Detect which cell encompasses the target text, then output its (X, Y) center coordinate. 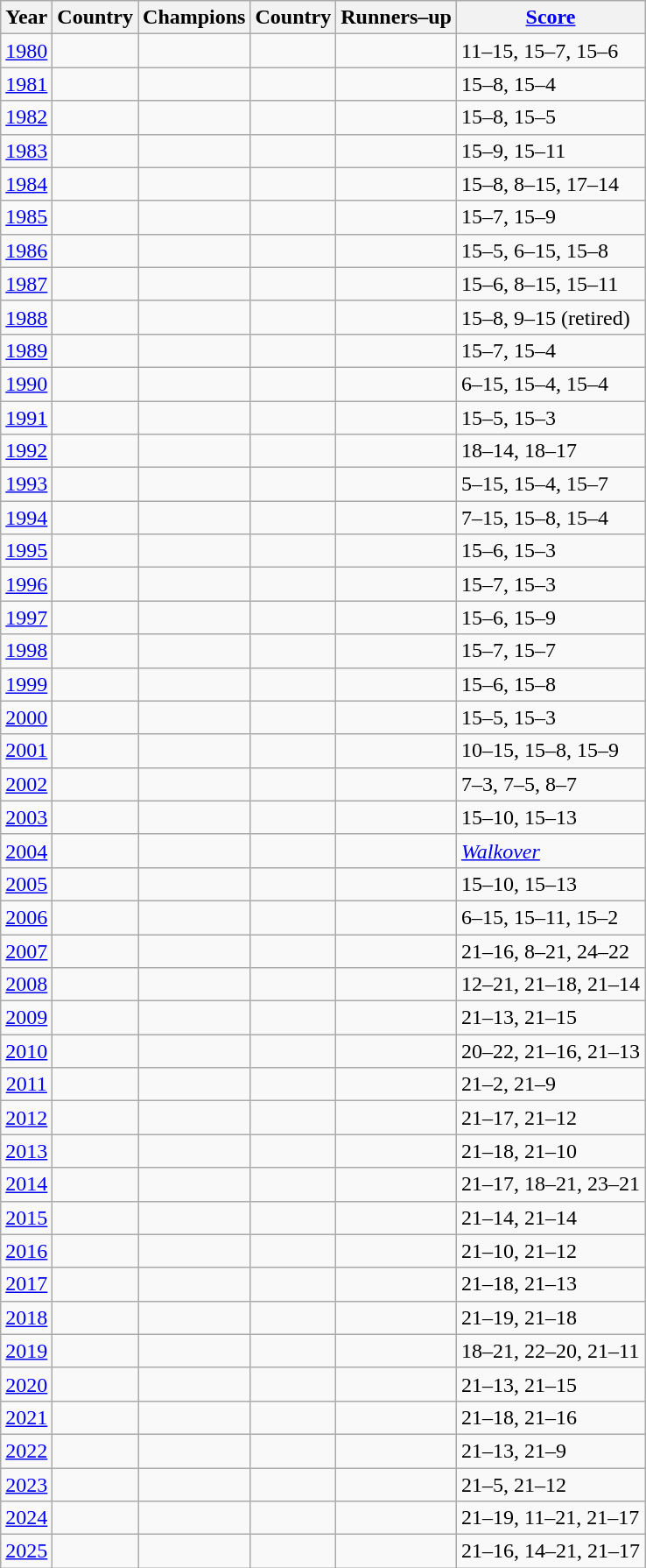
21–17, 21–12 (551, 1118)
18–14, 18–17 (551, 451)
15–6, 15–3 (551, 551)
15–6, 15–8 (551, 684)
21–16, 8–21, 24–22 (551, 950)
1982 (26, 117)
21–19, 21–18 (551, 1317)
2022 (26, 1451)
1991 (26, 418)
15–7, 15–9 (551, 217)
2000 (26, 717)
1999 (26, 684)
15–8, 15–4 (551, 84)
21–5, 21–12 (551, 1485)
1986 (26, 251)
15–8, 9–15 (retired) (551, 317)
1989 (26, 350)
1997 (26, 618)
2017 (26, 1284)
2007 (26, 950)
2020 (26, 1384)
1994 (26, 518)
21–17, 18–21, 23–21 (551, 1184)
Score (551, 18)
Runners–up (397, 18)
7–15, 15–8, 15–4 (551, 518)
2004 (26, 851)
15–6, 8–15, 15–11 (551, 284)
1983 (26, 151)
7–3, 7–5, 8–7 (551, 784)
2024 (26, 1518)
2018 (26, 1317)
2014 (26, 1184)
2006 (26, 917)
2013 (26, 1151)
1981 (26, 84)
Champions (194, 18)
20–22, 21–16, 21–13 (551, 1051)
2002 (26, 784)
21–13, 21–9 (551, 1451)
2023 (26, 1485)
15–6, 15–9 (551, 618)
21–18, 21–16 (551, 1417)
1990 (26, 384)
1992 (26, 451)
2009 (26, 1018)
1984 (26, 184)
1998 (26, 651)
21–16, 14–21, 21–17 (551, 1551)
1995 (26, 551)
2011 (26, 1084)
2019 (26, 1351)
5–15, 15–4, 15–7 (551, 484)
15–7, 15–7 (551, 651)
2003 (26, 817)
21–2, 21–9 (551, 1084)
2025 (26, 1551)
2012 (26, 1118)
15–7, 15–4 (551, 350)
6–15, 15–4, 15–4 (551, 384)
2021 (26, 1417)
2016 (26, 1251)
2015 (26, 1218)
2010 (26, 1051)
1987 (26, 284)
21–18, 21–10 (551, 1151)
Year (26, 18)
6–15, 15–11, 15–2 (551, 917)
Walkover (551, 851)
15–8, 15–5 (551, 117)
1988 (26, 317)
1993 (26, 484)
2001 (26, 751)
15–8, 8–15, 17–14 (551, 184)
18–21, 22–20, 21–11 (551, 1351)
2008 (26, 985)
21–19, 11–21, 21–17 (551, 1518)
1985 (26, 217)
10–15, 15–8, 15–9 (551, 751)
15–7, 15–3 (551, 584)
1996 (26, 584)
1980 (26, 51)
11–15, 15–7, 15–6 (551, 51)
15–9, 15–11 (551, 151)
21–10, 21–12 (551, 1251)
21–18, 21–13 (551, 1284)
2005 (26, 884)
12–21, 21–18, 21–14 (551, 985)
21–14, 21–14 (551, 1218)
15–5, 6–15, 15–8 (551, 251)
